Capture the cell that displays the provided text and extract its [x, y] central coordinate. 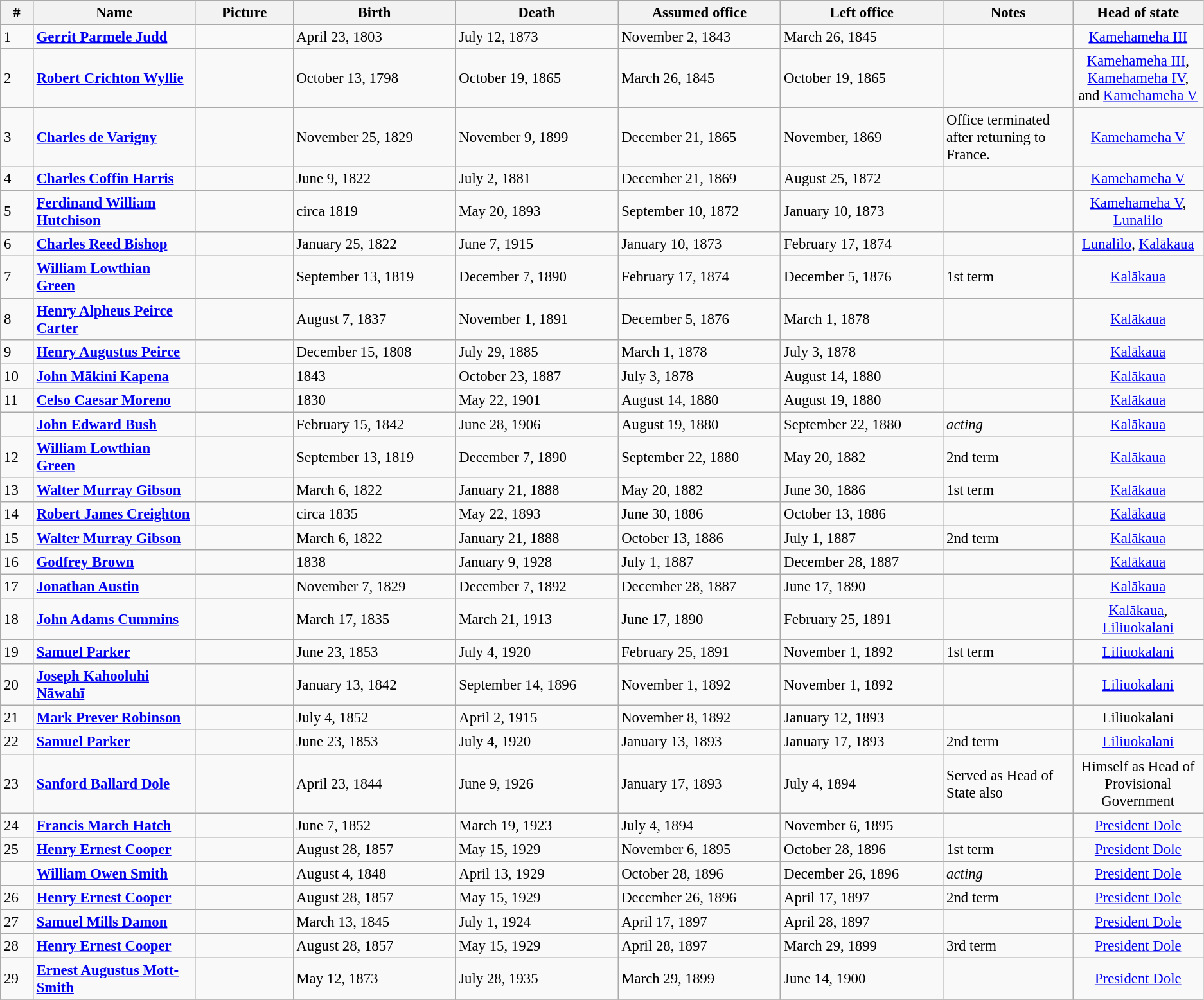
William Owen Smith [114, 873]
Charles Coffin Harris [114, 179]
4 [17, 179]
Robert James Creighton [114, 514]
Picture [244, 13]
October 13, 1798 [374, 78]
February 15, 1842 [374, 424]
November, 1869 [862, 138]
November 1, 1891 [537, 319]
Godfrey Brown [114, 562]
5 [17, 212]
Kamehameha III [1138, 37]
John Adams Cummins [114, 620]
17 [17, 587]
John Edward Bush [114, 424]
May 22, 1901 [537, 400]
June 9, 1822 [374, 179]
12 [17, 458]
November 25, 1829 [374, 138]
May 20, 1893 [537, 212]
November 2, 1843 [699, 37]
March 21, 1913 [537, 620]
22 [17, 742]
July 12, 1873 [537, 37]
November 9, 1899 [537, 138]
1 [17, 37]
Birth [374, 13]
Assumed office [699, 13]
July 4, 1852 [374, 718]
Francis March Hatch [114, 825]
July 1, 1924 [537, 922]
25 [17, 849]
16 [17, 562]
Name [114, 13]
28 [17, 946]
Ernest Augustus Mott-Smith [114, 978]
Celso Caesar Moreno [114, 400]
May 12, 1873 [374, 978]
Left office [862, 13]
circa 1835 [374, 514]
23 [17, 783]
21 [17, 718]
Gerrit Parmele Judd [114, 37]
1838 [374, 562]
26 [17, 898]
24 [17, 825]
December 15, 1808 [374, 352]
8 [17, 319]
July 29, 1885 [537, 352]
July 2, 1881 [537, 179]
2 [17, 78]
29 [17, 978]
September 14, 1896 [537, 685]
John Mākini Kapena [114, 376]
Joseph Kahooluhi Nāwahī [114, 685]
13 [17, 490]
January 13, 1842 [374, 685]
15 [17, 538]
March 19, 1923 [537, 825]
January 25, 1822 [374, 245]
August 25, 1872 [862, 179]
Kamehameha III, Kamehameha IV, and Kamehameha V [1138, 78]
August 4, 1848 [374, 873]
June 28, 1906 [537, 424]
27 [17, 922]
Ferdinand William Hutchison [114, 212]
Charles Reed Bishop [114, 245]
Served as Head of State also [1008, 783]
November 8, 1892 [699, 718]
Kalākaua, Liliuokalani [1138, 620]
June 9, 1926 [537, 783]
December 21, 1869 [699, 179]
April 23, 1803 [374, 37]
1843 [374, 376]
Kamehameha V, Lunalilo [1138, 212]
Death [537, 13]
18 [17, 620]
Office terminated after returning to France. [1008, 138]
March 13, 1845 [374, 922]
Head of state [1138, 13]
# [17, 13]
August 7, 1837 [374, 319]
Jonathan Austin [114, 587]
March 17, 1835 [374, 620]
Henry Augustus Peirce [114, 352]
10 [17, 376]
Himself as Head of Provisional Government [1138, 783]
January 13, 1893 [699, 742]
14 [17, 514]
circa 1819 [374, 212]
Robert Crichton Wyllie [114, 78]
Notes [1008, 13]
January 12, 1893 [862, 718]
December 7, 1892 [537, 587]
6 [17, 245]
June 7, 1852 [374, 825]
May 22, 1893 [537, 514]
Samuel Mills Damon [114, 922]
April 2, 1915 [537, 718]
Lunalilo, Kalākaua [1138, 245]
April 13, 1929 [537, 873]
Mark Prever Robinson [114, 718]
June 14, 1900 [862, 978]
3rd term [1008, 946]
September 10, 1872 [699, 212]
Charles de Varigny [114, 138]
June 7, 1915 [537, 245]
November 7, 1829 [374, 587]
11 [17, 400]
Henry Alpheus Peirce Carter [114, 319]
April 23, 1844 [374, 783]
20 [17, 685]
December 21, 1865 [699, 138]
July 28, 1935 [537, 978]
7 [17, 278]
19 [17, 652]
October 23, 1887 [537, 376]
January 9, 1928 [537, 562]
3 [17, 138]
Sanford Ballard Dole [114, 783]
1830 [374, 400]
9 [17, 352]
